Locate the cell with the specified text and output its [x, y] center coordinate. 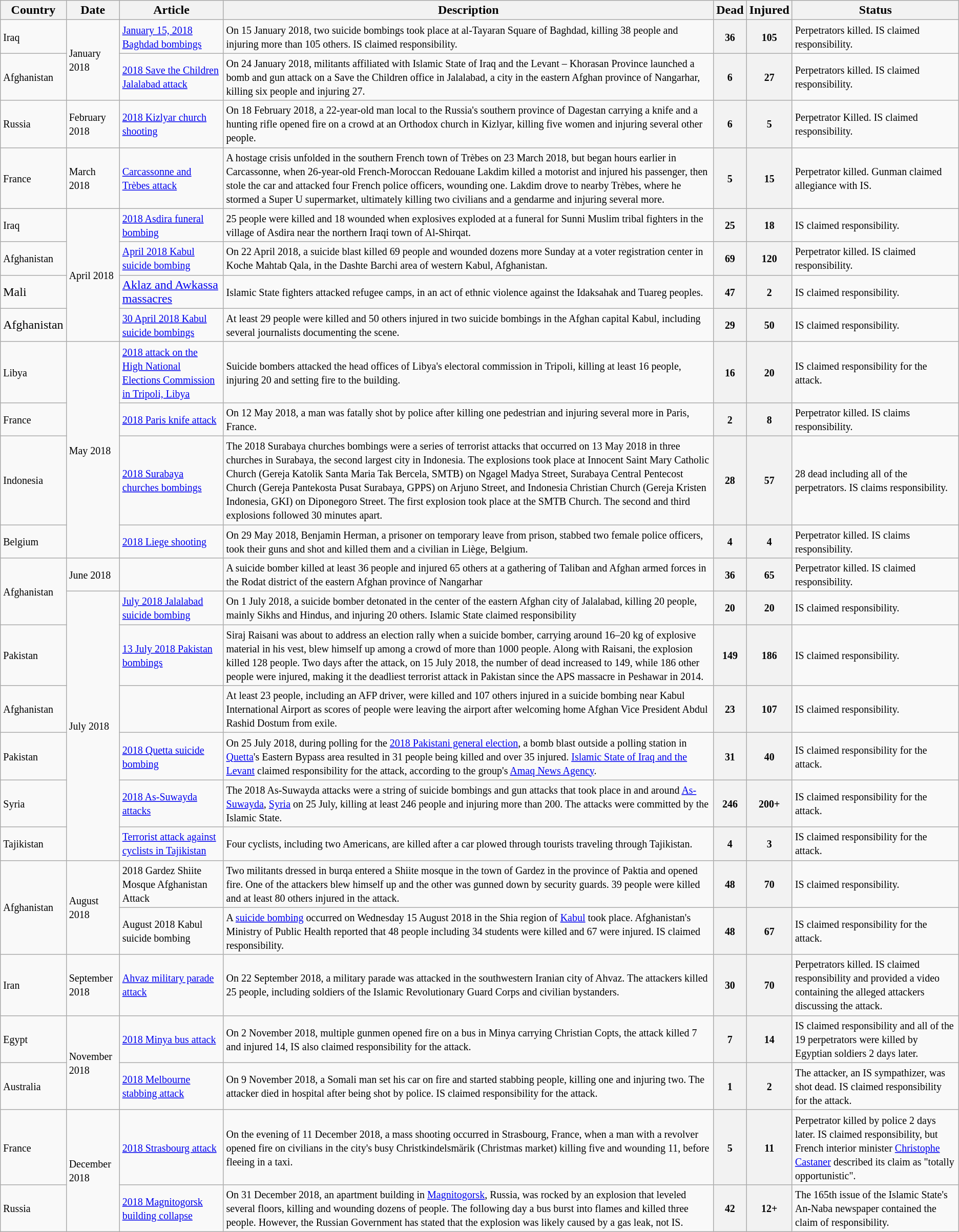
Syria [33, 803]
Date [93, 10]
69 [730, 258]
105 [769, 37]
149 [730, 655]
Perpetrators killed. IS claimed responsibility and provided a video containing the alleged attackers discussing the attack. [875, 985]
Islamic State fighters attacked refugee camps, in an act of ethnic violence against the Idaksahak and Tuareg peoples. [468, 292]
2018 Liege shooting [171, 541]
40 [769, 756]
Indonesia [33, 480]
28 dead including all of the perpetrators. IS claims responsibility. [875, 480]
31 [730, 756]
11 [769, 1147]
August 2018 Kabul suicide bombing [171, 931]
Tajikistan [33, 844]
28 [730, 480]
65 [769, 575]
The attacker, an IS sympathizer, was shot dead. IS claimed responsibility for the attack. [875, 1086]
2018 Quetta suicide bombing [171, 756]
2018 Kizlyar church shooting [171, 124]
2018 Asdira funeral bombing [171, 225]
2018 Surabaya churches bombings [171, 480]
Dead [730, 10]
186 [769, 655]
Injured [769, 10]
September 2018 [93, 985]
29 [730, 325]
16 [730, 372]
120 [769, 258]
7 [730, 1039]
14 [769, 1039]
2018 Paris knife attack [171, 419]
2018 Strasbourg attack [171, 1147]
2018 Gardez Shiite Mosque Afghanistan Attack [171, 884]
Ahvaz military parade attack [171, 985]
13 July 2018 Pakistan bombings [171, 655]
Perpetrator killed. Gunman claimed allegiance with IS. [875, 178]
May 2018 [93, 450]
3 [769, 844]
Perpetrator Killed. IS claimed responsibility. [875, 124]
April 2018 [93, 275]
200+ [769, 803]
27 [769, 77]
Description [468, 10]
47 [730, 292]
January 2018 [93, 60]
March 2018 [93, 178]
IS claimed responsibility and all of the 19 perpetrators were killed by Egyptian soldiers 2 days later. [875, 1039]
June 2018 [93, 575]
Libya [33, 372]
30 [730, 985]
Iran [33, 985]
2018 As-Suwayda attacks [171, 803]
42 [730, 1208]
February 2018 [93, 124]
1 [730, 1086]
50 [769, 325]
Terrorist attack against cyclists in Tajikistan [171, 844]
January 15, 2018 Baghdad bombings [171, 37]
246 [730, 803]
2018 Melbourne stabbing attack [171, 1086]
The 165th issue of the Islamic State's An-Naba newspaper contained the claim of responsibility. [875, 1208]
8 [769, 419]
Egypt [33, 1039]
Status [875, 10]
December 2018 [93, 1171]
107 [769, 709]
Four cyclists, including two Americans, are killed after a car plowed through tourists traveling through Tajikistan. [468, 844]
On 12 May 2018, a man was fatally shot by police after killing one pedestrian and injuring several more in Paris, France. [468, 419]
April 2018 Kabul suicide bombing [171, 258]
Carcassonne and Trèbes attack [171, 178]
July 2018 [93, 726]
57 [769, 480]
15 [769, 178]
August 2018 [93, 907]
Belgium [33, 541]
2018 Minya bus attack [171, 1039]
18 [769, 225]
30 April 2018 Kabul suicide bombings [171, 325]
November 2018 [93, 1063]
2018 Magnitogorsk building collapse [171, 1208]
25 [730, 225]
Aklaz and Awkassa massacres [171, 292]
Article [171, 10]
12+ [769, 1208]
2018 attack on the High National Elections Commission in Tripoli, Libya [171, 372]
Australia [33, 1086]
Country [33, 10]
2018 Save the Children Jalalabad attack [171, 77]
23 [730, 709]
Mali [33, 292]
July 2018 Jalalabad suicide bombing [171, 608]
67 [769, 931]
